From the cell containing the given text, extract its center point as (x, y) coordinate. 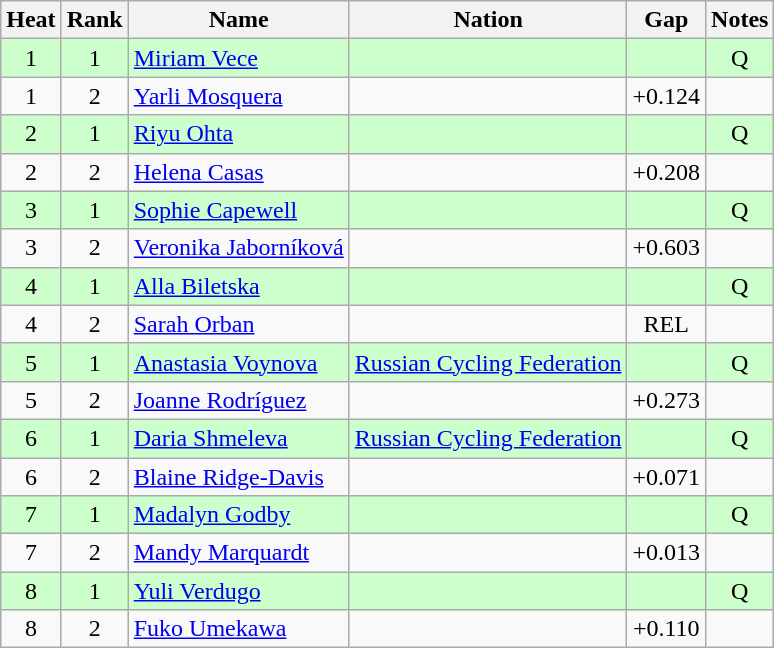
Fuko Umekawa (238, 629)
Miriam Vece (238, 58)
Anastasia Voynova (238, 362)
Nation (488, 20)
Joanne Rodríguez (238, 400)
Heat (31, 20)
Sarah Orban (238, 324)
+0.208 (666, 172)
+0.013 (666, 553)
+0.110 (666, 629)
Madalyn Godby (238, 515)
Name (238, 20)
REL (666, 324)
Rank (94, 20)
Mandy Marquardt (238, 553)
Gap (666, 20)
Helena Casas (238, 172)
Riyu Ohta (238, 134)
Blaine Ridge-Davis (238, 477)
Alla Biletska (238, 286)
Veronika Jaborníková (238, 248)
Yuli Verdugo (238, 591)
Sophie Capewell (238, 210)
Yarli Mosquera (238, 96)
+0.124 (666, 96)
+0.603 (666, 248)
Daria Shmeleva (238, 438)
+0.071 (666, 477)
Notes (740, 20)
+0.273 (666, 400)
